Scan for the cell matching the given text and deliver its [X, Y] coordinate at center. 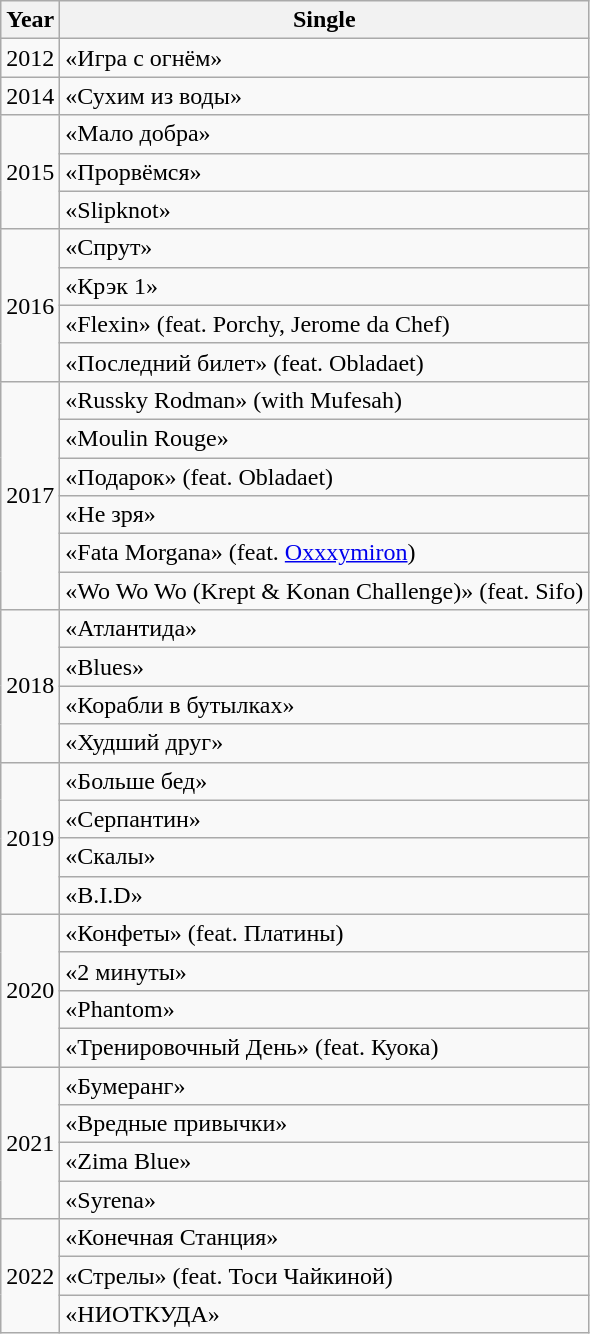
«B.I.D» [324, 895]
«Последний билет» (feat. Obladaet) [324, 362]
Single [324, 20]
«Худший друг» [324, 743]
2014 [30, 96]
«Крэк 1» [324, 286]
2017 [30, 495]
«Russky Rodman» (with Mufesah) [324, 400]
«Стрелы» (feat. Тоси Чайкиной) [324, 1276]
«Phantom» [324, 1009]
«Игра с огнём» [324, 58]
«Серпантин» [324, 819]
2021 [30, 1142]
«Конечная Станция» [324, 1238]
Year [30, 20]
«Сухим из воды» [324, 96]
«Не зря» [324, 515]
«Конфеты» (feat. Платины) [324, 933]
2016 [30, 305]
«Бумеранг» [324, 1085]
«Спрут» [324, 248]
«Корабли в бутылках» [324, 705]
«Blues» [324, 667]
2020 [30, 990]
2012 [30, 58]
«Вредные привычки» [324, 1124]
2015 [30, 172]
«Zima Blue» [324, 1162]
«2 минуты» [324, 971]
«Скалы» [324, 857]
2018 [30, 686]
«Больше бед» [324, 781]
«Wo Wo Wo (Krept & Konan Challenge)» (feat. Sifo) [324, 591]
«Мало добра» [324, 134]
«Syrena» [324, 1200]
«Moulin Rouge» [324, 438]
«Fata Morgana» (feat. Oxxxymiron) [324, 553]
«Подарок» (feat. Obladaet) [324, 477]
2022 [30, 1276]
«Атлантида» [324, 629]
2019 [30, 838]
«Тренировочный День» (feat. Куока) [324, 1047]
«Slipknot» [324, 210]
«Прорвёмся» [324, 172]
«НИОТКУДА» [324, 1314]
«Flexin» (feat. Porchy, Jerome da Chef) [324, 324]
